From the cell containing the given text, extract its center point as [x, y] coordinate. 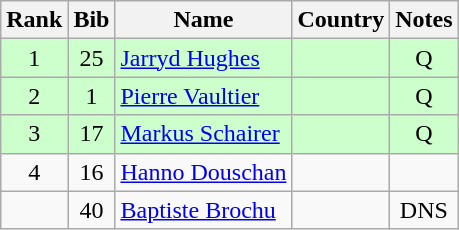
Country [341, 20]
Markus Schairer [204, 134]
DNS [424, 210]
Notes [424, 20]
25 [92, 58]
17 [92, 134]
Pierre Vaultier [204, 96]
Bib [92, 20]
Hanno Douschan [204, 172]
40 [92, 210]
4 [34, 172]
Name [204, 20]
Jarryd Hughes [204, 58]
2 [34, 96]
Rank [34, 20]
Baptiste Brochu [204, 210]
3 [34, 134]
16 [92, 172]
